Scan for the cell matching the given text and deliver its (X, Y) coordinate at center. 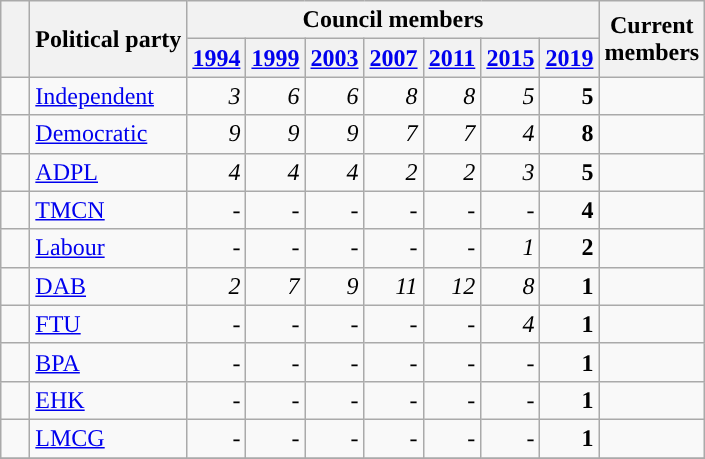
EHK (108, 400)
BPA (108, 362)
ADPL (108, 172)
TMCN (108, 210)
Currentmembers (652, 39)
LMCG (108, 438)
2007 (394, 58)
2003 (334, 58)
DAB (108, 286)
11 (394, 286)
Council members (393, 20)
Democratic (108, 134)
2019 (570, 58)
12 (452, 286)
Political party (108, 39)
Independent (108, 96)
1999 (276, 58)
1994 (216, 58)
Labour (108, 248)
2015 (510, 58)
2011 (452, 58)
FTU (108, 324)
